From the cell containing the given text, extract its center point as [X, Y] coordinate. 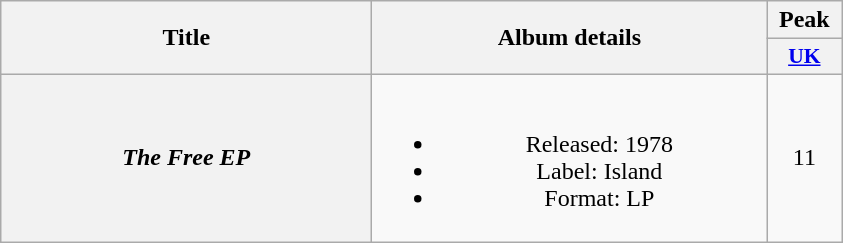
11 [804, 158]
Album details [570, 38]
The Free EP [186, 158]
Peak [804, 20]
Released: 1978Label: IslandFormat: LP [570, 158]
UK [804, 57]
Title [186, 38]
